Find where the given text appears and provide that cell's center as (X, Y) coordinate. 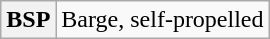
BSP (28, 20)
Barge, self-propelled (162, 20)
